Output the (x, y) coordinate of the center of the cell containing the given text.  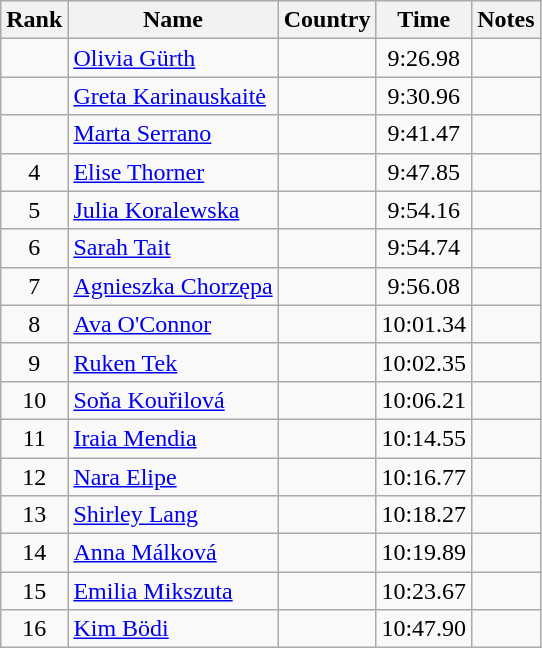
9:47.85 (424, 172)
5 (34, 210)
Iraia Mendia (173, 438)
14 (34, 553)
10:18.27 (424, 515)
9 (34, 362)
Elise Thorner (173, 172)
Notes (506, 20)
9:30.96 (424, 96)
Anna Málková (173, 553)
9:26.98 (424, 58)
Ava O'Connor (173, 324)
Marta Serrano (173, 134)
8 (34, 324)
6 (34, 248)
Ruken Tek (173, 362)
Greta Karinauskaitė (173, 96)
9:56.08 (424, 286)
Kim Bödi (173, 629)
Time (424, 20)
Rank (34, 20)
Name (173, 20)
Julia Koralewska (173, 210)
9:41.47 (424, 134)
10:01.34 (424, 324)
Olivia Gürth (173, 58)
10:47.90 (424, 629)
9:54.74 (424, 248)
16 (34, 629)
Emilia Mikszuta (173, 591)
10:06.21 (424, 400)
4 (34, 172)
Nara Elipe (173, 477)
12 (34, 477)
10:16.77 (424, 477)
9:54.16 (424, 210)
13 (34, 515)
Country (327, 20)
11 (34, 438)
Soňa Kouřilová (173, 400)
15 (34, 591)
Shirley Lang (173, 515)
10 (34, 400)
10:02.35 (424, 362)
10:14.55 (424, 438)
Sarah Tait (173, 248)
Agnieszka Chorzępa (173, 286)
10:23.67 (424, 591)
7 (34, 286)
10:19.89 (424, 553)
